Capture the cell that displays the provided text and extract its [x, y] central coordinate. 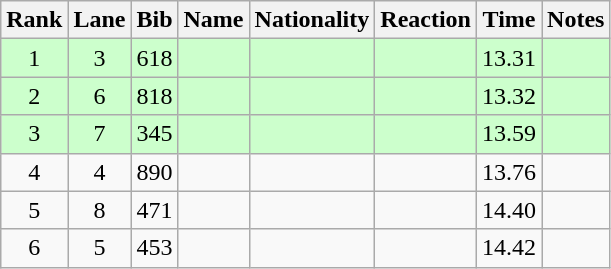
Bib [154, 20]
14.42 [510, 248]
1 [34, 58]
Rank [34, 20]
8 [100, 210]
13.32 [510, 96]
2 [34, 96]
7 [100, 134]
13.59 [510, 134]
Lane [100, 20]
Time [510, 20]
453 [154, 248]
Name [214, 20]
Notes [576, 20]
Reaction [426, 20]
13.76 [510, 172]
14.40 [510, 210]
618 [154, 58]
471 [154, 210]
Nationality [312, 20]
13.31 [510, 58]
818 [154, 96]
345 [154, 134]
890 [154, 172]
